Search for the cell housing the specified text and yield its [x, y] center coordinate. 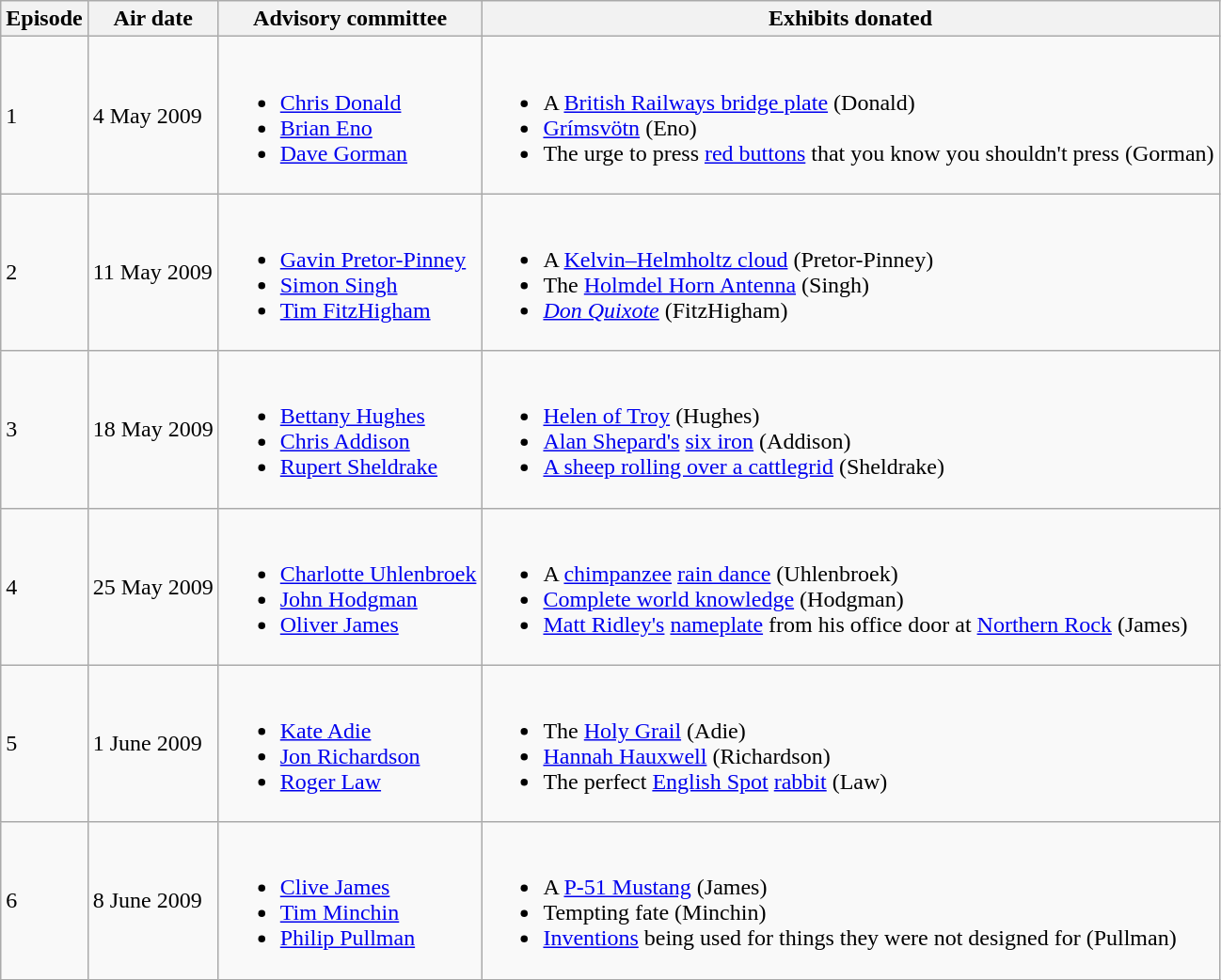
Clive JamesTim MinchinPhilip Pullman [350, 901]
18 May 2009 [152, 429]
1 June 2009 [152, 743]
A Kelvin–Helmholtz cloud (Pretor-Pinney)The Holmdel Horn Antenna (Singh)Don Quixote (FitzHigham) [850, 273]
6 [44, 901]
A P-51 Mustang (James)Tempting fate (Minchin)Inventions being used for things they were not designed for (Pullman) [850, 901]
Advisory committee [350, 19]
The Holy Grail (Adie)Hannah Hauxwell (Richardson)The perfect English Spot rabbit (Law) [850, 743]
Air date [152, 19]
Gavin Pretor-PinneySimon SinghTim FitzHigham [350, 273]
11 May 2009 [152, 273]
Kate AdieJon RichardsonRoger Law [350, 743]
Episode [44, 19]
1 [44, 115]
8 June 2009 [152, 901]
5 [44, 743]
3 [44, 429]
A chimpanzee rain dance (Uhlenbroek)Complete world knowledge (Hodgman)Matt Ridley's nameplate from his office door at Northern Rock (James) [850, 587]
Charlotte UhlenbroekJohn HodgmanOliver James [350, 587]
4 [44, 587]
A British Railways bridge plate (Donald)Grímsvötn (Eno)The urge to press red buttons that you know you shouldn't press (Gorman) [850, 115]
Helen of Troy (Hughes)Alan Shepard's six iron (Addison)A sheep rolling over a cattlegrid (Sheldrake) [850, 429]
Chris DonaldBrian EnoDave Gorman [350, 115]
2 [44, 273]
4 May 2009 [152, 115]
25 May 2009 [152, 587]
Bettany HughesChris AddisonRupert Sheldrake [350, 429]
Exhibits donated [850, 19]
